Identify which cell holds the provided text, then report its (x, y) central coordinate. 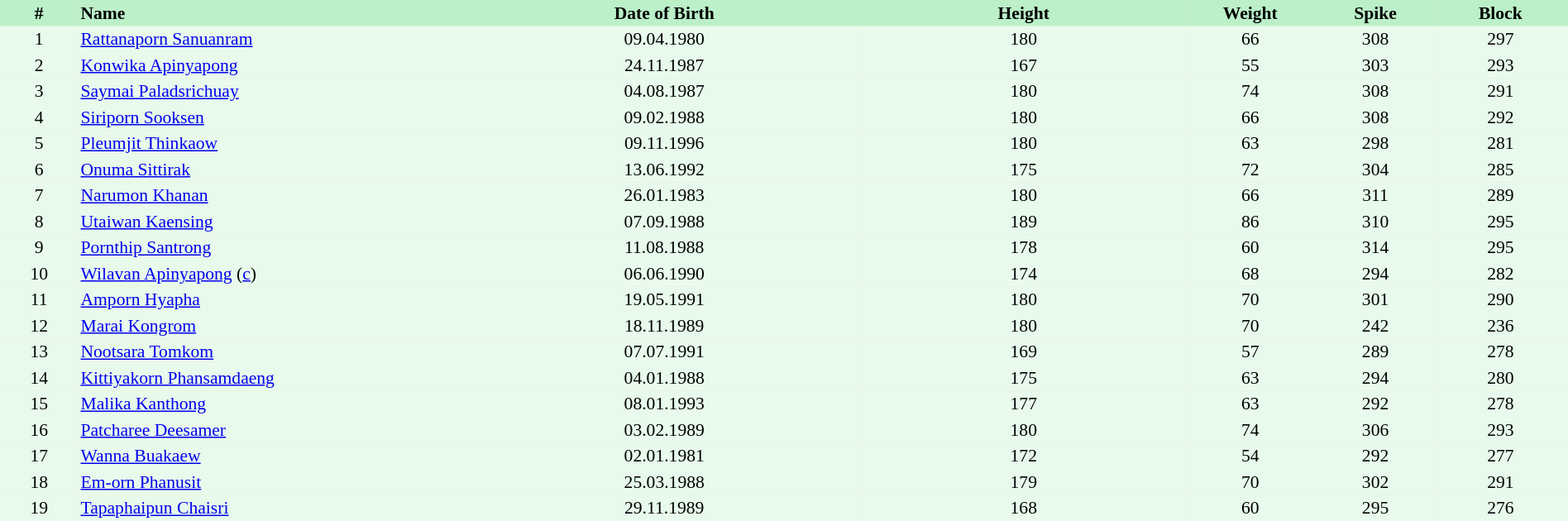
Nootsara Tomkom (273, 352)
17 (39, 456)
Utaiwan Kaensing (273, 222)
311 (1374, 195)
285 (1500, 170)
298 (1374, 144)
13 (39, 352)
08.01.1993 (664, 404)
281 (1500, 144)
57 (1250, 352)
68 (1250, 274)
72 (1250, 170)
1 (39, 40)
07.09.1988 (664, 222)
7 (39, 195)
16 (39, 430)
277 (1500, 456)
04.01.1988 (664, 378)
5 (39, 144)
25.03.1988 (664, 482)
86 (1250, 222)
Wanna Buakaew (273, 456)
290 (1500, 299)
54 (1250, 456)
3 (39, 91)
9 (39, 248)
Kittiyakorn Phansamdaeng (273, 378)
297 (1500, 40)
15 (39, 404)
19.05.1991 (664, 299)
167 (1024, 65)
09.11.1996 (664, 144)
282 (1500, 274)
4 (39, 117)
Name (273, 13)
174 (1024, 274)
13.06.1992 (664, 170)
10 (39, 274)
Spike (1374, 13)
Block (1500, 13)
Amporn Hyapha (273, 299)
Saymai Paladsrichuay (273, 91)
189 (1024, 222)
Wilavan Apinyapong (c) (273, 274)
18.11.1989 (664, 326)
11.08.1988 (664, 248)
Onuma Sittirak (273, 170)
8 (39, 222)
12 (39, 326)
02.01.1981 (664, 456)
Marai Kongrom (273, 326)
04.08.1987 (664, 91)
Date of Birth (664, 13)
Em-orn Phanusit (273, 482)
301 (1374, 299)
19 (39, 508)
280 (1500, 378)
Patcharee Deesamer (273, 430)
07.07.1991 (664, 352)
242 (1374, 326)
169 (1024, 352)
Weight (1250, 13)
306 (1374, 430)
Siriporn Sooksen (273, 117)
09.04.1980 (664, 40)
304 (1374, 170)
Pleumjit Thinkaow (273, 144)
# (39, 13)
11 (39, 299)
Pornthip Santrong (273, 248)
179 (1024, 482)
310 (1374, 222)
Narumon Khanan (273, 195)
Rattanaporn Sanuanram (273, 40)
303 (1374, 65)
177 (1024, 404)
06.06.1990 (664, 274)
276 (1500, 508)
236 (1500, 326)
Konwika Apinyapong (273, 65)
29.11.1989 (664, 508)
24.11.1987 (664, 65)
09.02.1988 (664, 117)
168 (1024, 508)
302 (1374, 482)
14 (39, 378)
172 (1024, 456)
2 (39, 65)
55 (1250, 65)
Height (1024, 13)
Malika Kanthong (273, 404)
03.02.1989 (664, 430)
314 (1374, 248)
18 (39, 482)
Tapaphaipun Chaisri (273, 508)
6 (39, 170)
26.01.1983 (664, 195)
178 (1024, 248)
